Pinpoint the cell where the given text exists, returning its [x, y] midpoint coordinate. 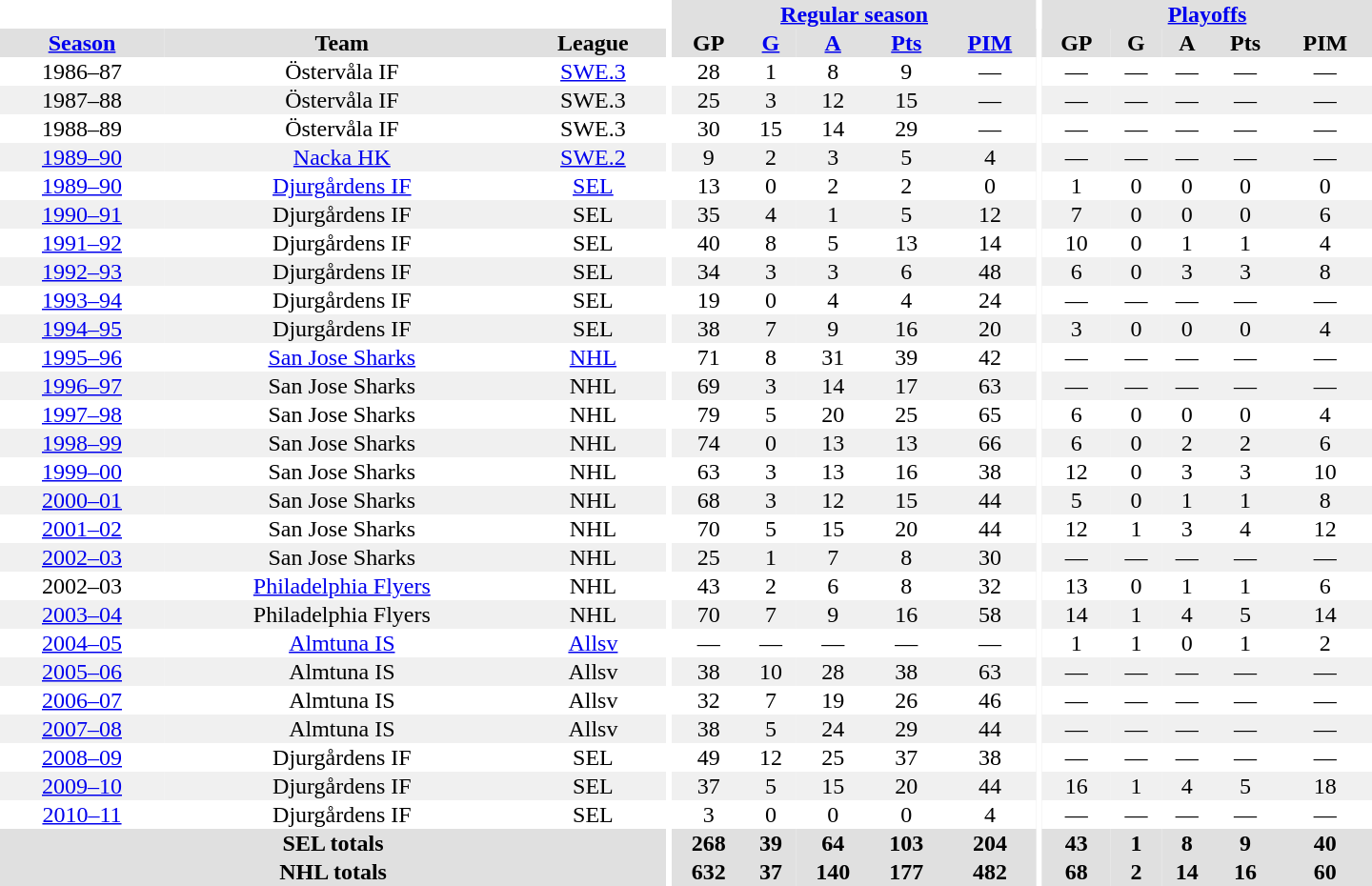
2008–09 [82, 757]
69 [709, 386]
Nacka HK [342, 157]
140 [833, 872]
1999–00 [82, 472]
65 [990, 414]
60 [1325, 872]
1993–94 [82, 300]
26 [907, 700]
2004–05 [82, 643]
2009–10 [82, 786]
1990–91 [82, 214]
Regular season [854, 14]
46 [990, 700]
NHL totals [333, 872]
1986–87 [82, 71]
League [594, 43]
Season [82, 43]
49 [709, 757]
71 [709, 357]
1987–88 [82, 100]
2003–04 [82, 614]
2010–11 [82, 815]
42 [990, 357]
79 [709, 414]
204 [990, 843]
18 [1325, 786]
1996–97 [82, 386]
35 [709, 214]
58 [990, 614]
1994–95 [82, 329]
1998–99 [82, 443]
Playoffs [1207, 14]
1991–92 [82, 243]
632 [709, 872]
48 [990, 272]
1988–89 [82, 129]
34 [709, 272]
1992–93 [82, 272]
268 [709, 843]
SWE.2 [594, 157]
66 [990, 443]
64 [833, 843]
SEL totals [333, 843]
103 [907, 843]
31 [833, 357]
74 [709, 443]
17 [907, 386]
2007–08 [82, 729]
2005–06 [82, 672]
Team [342, 43]
2000–01 [82, 500]
2001–02 [82, 529]
1995–96 [82, 357]
177 [907, 872]
1997–98 [82, 414]
482 [990, 872]
2006–07 [82, 700]
